For the text-containing cell, return its midpoint in (x, y) coordinate format. 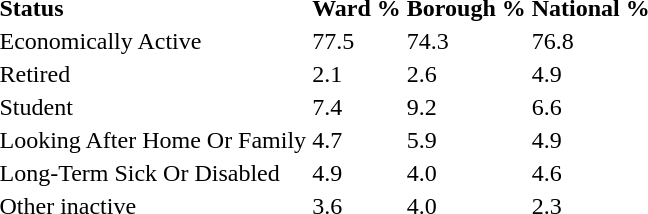
2.6 (466, 74)
74.3 (466, 41)
5.9 (466, 140)
4.9 (357, 173)
4.7 (357, 140)
9.2 (466, 107)
77.5 (357, 41)
4.0 (466, 173)
2.1 (357, 74)
7.4 (357, 107)
